Output the [X, Y] coordinate of the center of the cell containing the given text.  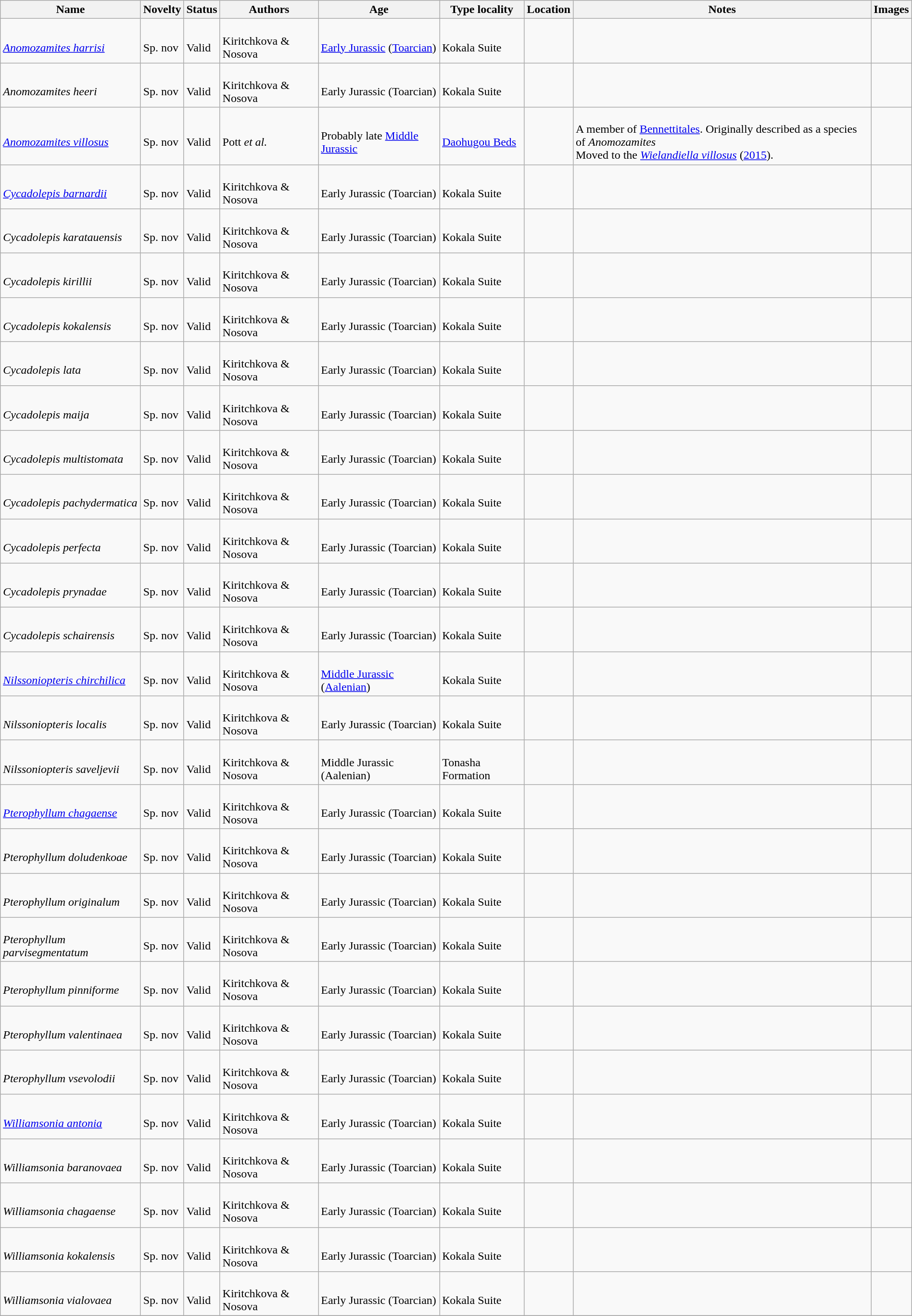
Anomozamites villosus [70, 136]
Williamsonia kokalensis [70, 1250]
Status [202, 10]
Cycadolepis perfecta [70, 541]
Images [891, 10]
Pterophyllum pinniforme [70, 984]
Pterophyllum vsevolodii [70, 1072]
Cycadolepis kokalensis [70, 319]
Pterophyllum valentinaeа [70, 1028]
Nilssoniopteris chirchilica [70, 674]
Cycadolepis kirillii [70, 275]
Cycadolepis maija [70, 408]
Authors [269, 10]
Probably late Middle Jurassic [379, 136]
Williamsonia vialovaea [70, 1294]
Anomozamites harrisi [70, 41]
Nilssoniopteris localis [70, 718]
Williamsonia antonia [70, 1116]
Cycadolepis pachydermatica [70, 496]
Cycadolepis barnardii [70, 187]
Cycadolepis schairensis [70, 630]
Cycadolepis multistomata [70, 452]
Novelty [162, 10]
Cycadolepis prynadае [70, 585]
Pterophyllum chagaense [70, 807]
Pterophyllum doludenkoae [70, 851]
Nilssoniopteris saveljevii [70, 762]
Pott et al. [269, 136]
Tonasha Formation [482, 762]
Daohugou Beds [482, 136]
Pterophyllum pаrvisegmentatum [70, 939]
Pterophyllum originalum [70, 895]
Cycadolepis lata [70, 364]
Name [70, 10]
Cycadolepis karatauensis [70, 231]
Williamsonia chagaensе [70, 1205]
Notes [722, 10]
A member of Bennettitales. Originally described as a species of Anomozamites Moved to the Wielandiella villosus (2015). [722, 136]
Location [549, 10]
Age [379, 10]
Type locality [482, 10]
Williamsonia baranovaeа [70, 1161]
Anomozamites heeri [70, 85]
